Return the (X, Y) coordinate for the center point of the cell that contains the specified text.  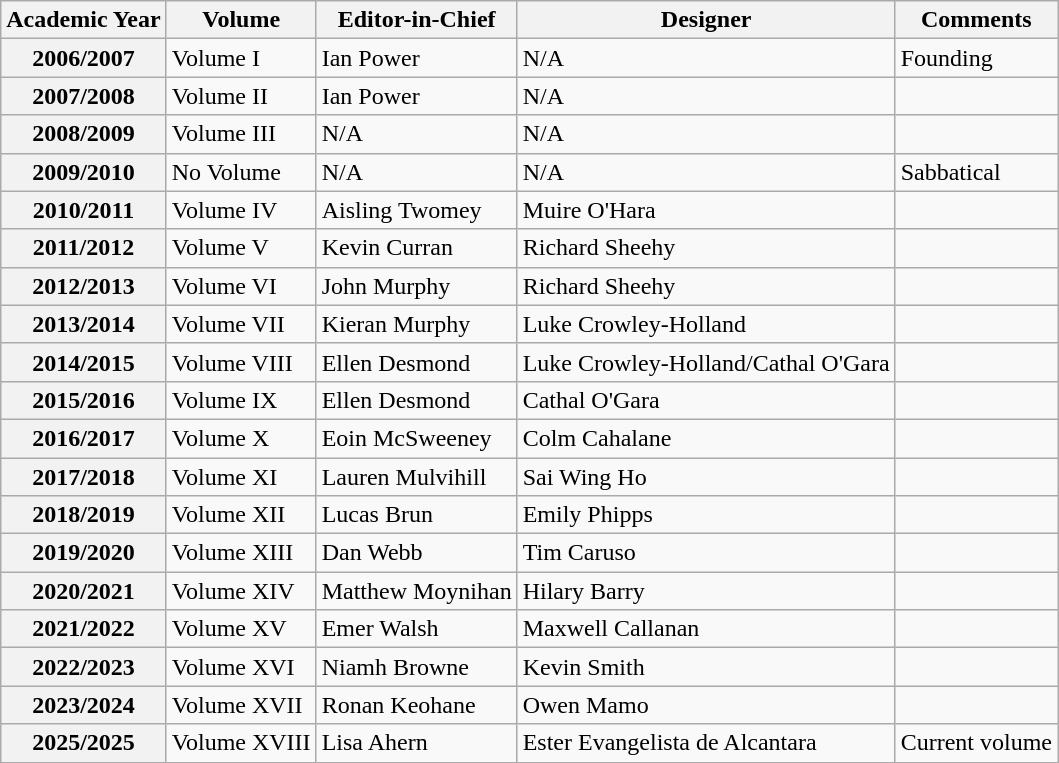
Volume VI (241, 286)
Colm Cahalane (706, 438)
Volume III (241, 134)
Lauren Mulvihill (416, 477)
Volume XIV (241, 591)
Founding (976, 58)
2018/2019 (84, 515)
2008/2009 (84, 134)
Sai Wing Ho (706, 477)
Sabbatical (976, 172)
Muire O'Hara (706, 210)
2019/2020 (84, 553)
Niamh Browne (416, 667)
Volume XVIII (241, 743)
2007/2008 (84, 96)
Kieran Murphy (416, 324)
Owen Mamo (706, 705)
Volume XV (241, 629)
2023/2024 (84, 705)
2015/2016 (84, 400)
Volume I (241, 58)
Volume IX (241, 400)
Kevin Curran (416, 248)
Aisling Twomey (416, 210)
2017/2018 (84, 477)
2025/2025 (84, 743)
Current volume (976, 743)
Hilary Barry (706, 591)
Academic Year (84, 20)
Luke Crowley-Holland (706, 324)
2011/2012 (84, 248)
Emer Walsh (416, 629)
2014/2015 (84, 362)
Volume (241, 20)
2022/2023 (84, 667)
2006/2007 (84, 58)
Ester Evangelista de Alcantara (706, 743)
Ronan Keohane (416, 705)
Volume XVI (241, 667)
Tim Caruso (706, 553)
Lisa Ahern (416, 743)
Volume II (241, 96)
Volume VIII (241, 362)
Volume XIII (241, 553)
Dan Webb (416, 553)
2009/2010 (84, 172)
Luke Crowley-Holland/Cathal O'Gara (706, 362)
Lucas Brun (416, 515)
Volume V (241, 248)
2021/2022 (84, 629)
2010/2011 (84, 210)
2013/2014 (84, 324)
2012/2013 (84, 286)
Emily Phipps (706, 515)
Eoin McSweeney (416, 438)
Matthew Moynihan (416, 591)
Comments (976, 20)
Volume VII (241, 324)
No Volume (241, 172)
Kevin Smith (706, 667)
Volume XI (241, 477)
John Murphy (416, 286)
Volume X (241, 438)
Editor-in-Chief (416, 20)
Volume XVII (241, 705)
Cathal O'Gara (706, 400)
Designer (706, 20)
2020/2021 (84, 591)
Volume XII (241, 515)
Volume IV (241, 210)
2016/2017 (84, 438)
Maxwell Callanan (706, 629)
